Locate the cell with the specified text and output its (X, Y) center coordinate. 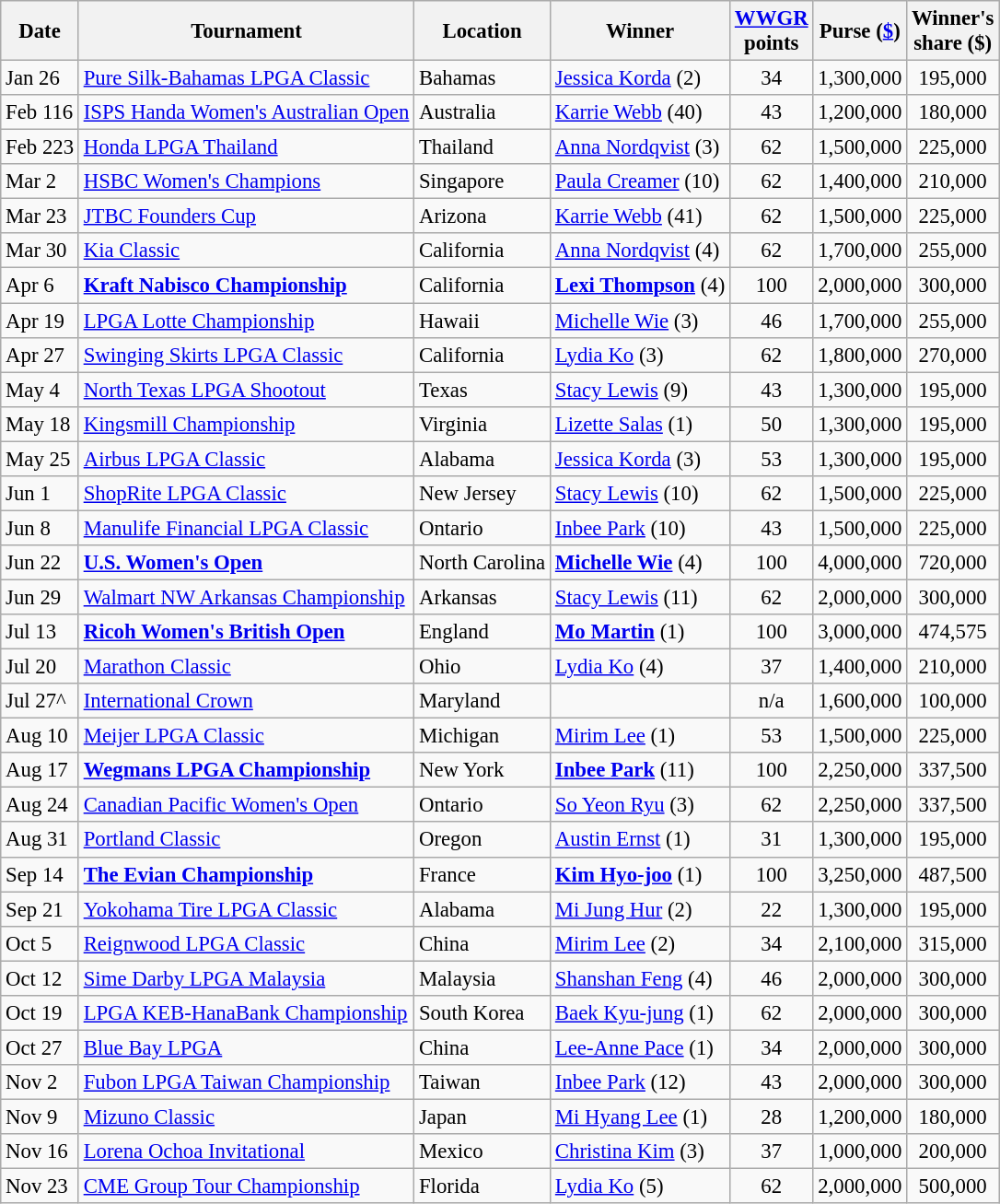
Tournament (246, 31)
North Carolina (483, 563)
Ohio (483, 667)
1,000,000 (860, 1151)
Mexico (483, 1151)
Inbee Park (12) (641, 1082)
Karrie Webb (41) (641, 216)
Kim Hyo-joo (1) (641, 874)
JTBC Founders Cup (246, 216)
Inbee Park (11) (641, 770)
Jessica Korda (3) (641, 459)
Kia Classic (246, 251)
Honda LPGA Thailand (246, 147)
Oct 12 (41, 978)
Canadian Pacific Women's Open (246, 805)
Lexi Thompson (4) (641, 286)
Feb 116 (41, 112)
Apr 19 (41, 321)
Shanshan Feng (4) (641, 978)
Bahamas (483, 78)
Anna Nordqvist (3) (641, 147)
WWGRpoints (772, 31)
Paula Creamer (10) (641, 181)
France (483, 874)
1,600,000 (860, 701)
3,000,000 (860, 632)
Michelle Wie (3) (641, 321)
Walmart NW Arkansas Championship (246, 597)
LPGA Lotte Championship (246, 321)
22 (772, 909)
Mi Jung Hur (2) (641, 909)
Marathon Classic (246, 667)
Mar 23 (41, 216)
Aug 17 (41, 770)
Oct 5 (41, 943)
Karrie Webb (40) (641, 112)
Sep 14 (41, 874)
Australia (483, 112)
Mo Martin (1) (641, 632)
Jessica Korda (2) (641, 78)
Oregon (483, 840)
Apr 6 (41, 286)
Kraft Nabisco Championship (246, 286)
Sep 21 (41, 909)
Jul 13 (41, 632)
Sime Darby LPGA Malaysia (246, 978)
Virginia (483, 424)
HSBC Women's Champions (246, 181)
Michigan (483, 736)
Lee-Anne Pace (1) (641, 1047)
Singapore (483, 181)
315,000 (953, 943)
Pure Silk-Bahamas LPGA Classic (246, 78)
Feb 223 (41, 147)
Mirim Lee (2) (641, 943)
Malaysia (483, 978)
Aug 31 (41, 840)
Purse ($) (860, 31)
Jul 27^ (41, 701)
Jan 26 (41, 78)
Wegmans LPGA Championship (246, 770)
720,000 (953, 563)
Nov 9 (41, 1116)
Kingsmill Championship (246, 424)
Location (483, 31)
New Jersey (483, 494)
200,000 (953, 1151)
474,575 (953, 632)
Michelle Wie (4) (641, 563)
Jun 1 (41, 494)
28 (772, 1116)
ISPS Handa Women's Australian Open (246, 112)
Anna Nordqvist (4) (641, 251)
Stacy Lewis (9) (641, 390)
ShopRite LPGA Classic (246, 494)
Lydia Ko (5) (641, 1186)
Texas (483, 390)
Lizette Salas (1) (641, 424)
487,500 (953, 874)
Fubon LPGA Taiwan Championship (246, 1082)
Apr 27 (41, 355)
South Korea (483, 1013)
Stacy Lewis (10) (641, 494)
International Crown (246, 701)
4,000,000 (860, 563)
n/a (772, 701)
2,100,000 (860, 943)
Meijer LPGA Classic (246, 736)
Oct 19 (41, 1013)
Portland Classic (246, 840)
Mizuno Classic (246, 1116)
Arkansas (483, 597)
U.S. Women's Open (246, 563)
Thailand (483, 147)
Jul 20 (41, 667)
Jun 8 (41, 528)
Mar 30 (41, 251)
Hawaii (483, 321)
Taiwan (483, 1082)
CME Group Tour Championship (246, 1186)
Inbee Park (10) (641, 528)
Mi Hyang Lee (1) (641, 1116)
Winner (641, 31)
May 4 (41, 390)
Swinging Skirts LPGA Classic (246, 355)
Japan (483, 1116)
The Evian Championship (246, 874)
3,250,000 (860, 874)
Reignwood LPGA Classic (246, 943)
Nov 2 (41, 1082)
Lydia Ko (4) (641, 667)
Manulife Financial LPGA Classic (246, 528)
Lydia Ko (3) (641, 355)
Blue Bay LPGA (246, 1047)
Aug 10 (41, 736)
New York (483, 770)
So Yeon Ryu (3) (641, 805)
Florida (483, 1186)
Winner'sshare ($) (953, 31)
Arizona (483, 216)
Christina Kim (3) (641, 1151)
Nov 23 (41, 1186)
31 (772, 840)
Stacy Lewis (11) (641, 597)
100,000 (953, 701)
Date (41, 31)
50 (772, 424)
May 18 (41, 424)
North Texas LPGA Shootout (246, 390)
Austin Ernst (1) (641, 840)
Maryland (483, 701)
Airbus LPGA Classic (246, 459)
Ricoh Women's British Open (246, 632)
Baek Kyu-jung (1) (641, 1013)
Mar 2 (41, 181)
Yokohama Tire LPGA Classic (246, 909)
Oct 27 (41, 1047)
Mirim Lee (1) (641, 736)
Lorena Ochoa Invitational (246, 1151)
500,000 (953, 1186)
LPGA KEB-HanaBank Championship (246, 1013)
1,800,000 (860, 355)
Jun 22 (41, 563)
270,000 (953, 355)
Aug 24 (41, 805)
May 25 (41, 459)
Nov 16 (41, 1151)
Jun 29 (41, 597)
England (483, 632)
